Identify which cell holds the provided text, then report its [X, Y] central coordinate. 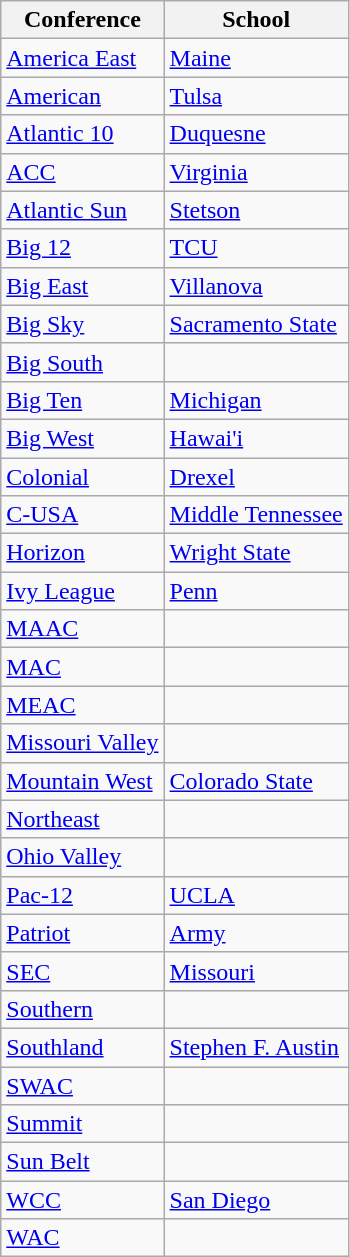
WCC [82, 1200]
Conference [82, 20]
Southern [82, 1009]
Villanova [256, 286]
Big West [82, 438]
Big Ten [82, 400]
Mountain West [82, 781]
San Diego [256, 1200]
MEAC [82, 705]
Colorado State [256, 781]
Tulsa [256, 96]
Sun Belt [82, 1162]
Missouri Valley [82, 743]
Middle Tennessee [256, 515]
C-USA [82, 515]
Missouri [256, 971]
America East [82, 58]
Pac-12 [82, 895]
School [256, 20]
Big East [82, 286]
Michigan [256, 400]
Penn [256, 591]
Stephen F. Austin [256, 1047]
Hawai'i [256, 438]
Southland [82, 1047]
MAC [82, 667]
American [82, 96]
Maine [256, 58]
UCLA [256, 895]
Atlantic Sun [82, 210]
Big 12 [82, 248]
Northeast [82, 819]
Ohio Valley [82, 857]
Sacramento State [256, 324]
Atlantic 10 [82, 134]
Big South [82, 362]
TCU [256, 248]
Patriot [82, 933]
SEC [82, 971]
SWAC [82, 1085]
Colonial [82, 477]
Ivy League [82, 591]
Stetson [256, 210]
Virginia [256, 172]
WAC [82, 1238]
Army [256, 933]
Wright State [256, 553]
ACC [82, 172]
Horizon [82, 553]
Summit [82, 1124]
MAAC [82, 629]
Big Sky [82, 324]
Drexel [256, 477]
Duquesne [256, 134]
